Detect which cell encompasses the target text, then output its [X, Y] center coordinate. 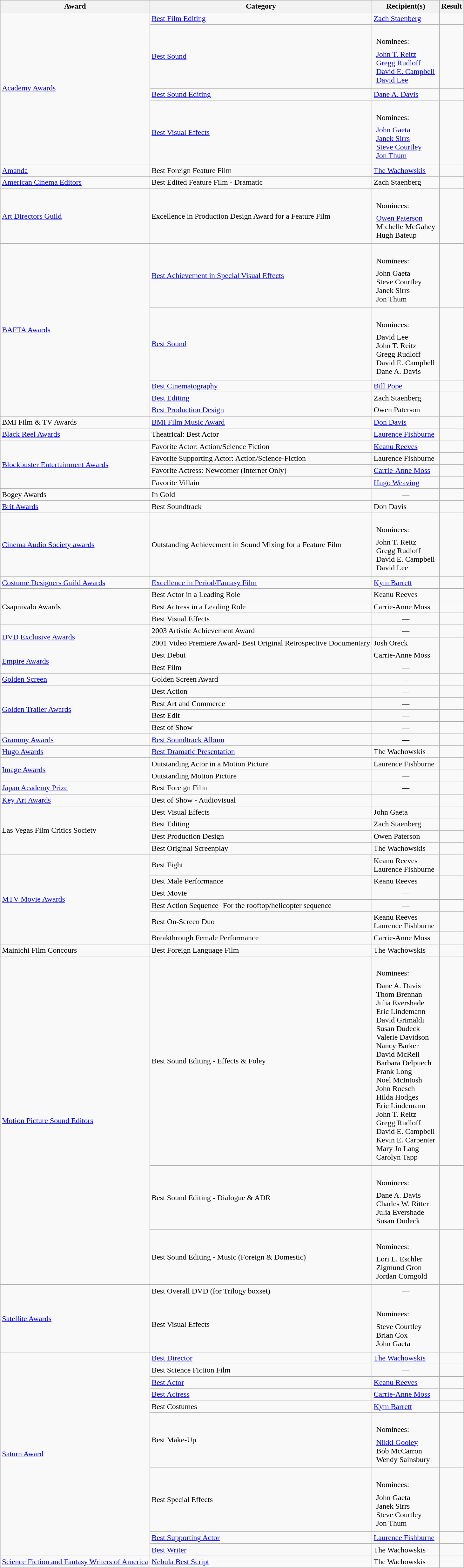
Art Directors Guild [75, 216]
Best Sound Editing [261, 94]
Best Foreign Feature Film [261, 170]
Favorite Actor: Action/Science Fiction [261, 446]
Best Film Editing [261, 18]
Motion Picture Sound Editors [75, 1121]
Image Awards [75, 770]
Favorite Supporting Actor: Action/Science-Fiction [261, 458]
John Gaeta [406, 812]
MTV Movie Awards [75, 899]
Mainichi Film Concours [75, 950]
Outstanding Motion Picture [261, 776]
Nominees: Steve Courtley Brian CoxJohn Gaeta [406, 1324]
Costume Designers Guild Awards [75, 583]
Golden Trailer Awards [75, 709]
Lori L. EschlerZigmund GronJordan Corngold [406, 1267]
Favorite Actress: Newcomer (Internet Only) [261, 470]
Nominees: Lori L. EschlerZigmund GronJordan Corngold [406, 1257]
Best Film [261, 667]
Satellite Awards [75, 1318]
Best Sound Editing - Dialogue & ADR [261, 1198]
Nominees: John GaetaSteve CourtleyJanek SirrsJon Thum [406, 275]
Best Actress in a Leading Role [261, 607]
Best Science Fiction Film [261, 1370]
Best of Show - Audiovisual [261, 800]
Best Special Effects [261, 1500]
Best Director [261, 1358]
Favorite Villain [261, 483]
Best Original Screenplay [261, 848]
DVD Exclusive Awards [75, 637]
Breakthrough Female Performance [261, 938]
Saturn Award [75, 1454]
Best Edited Feature Film - Dramatic [261, 182]
Science Fiction and Fantasy Writers of America [75, 1562]
Grammy Awards [75, 740]
Csapnivalo Awards [75, 607]
Dane A. Davis [406, 94]
Japan Academy Prize [75, 788]
Best Soundtrack [261, 507]
John GaetaSteve CourtleyJanek SirrsJon Thum [406, 286]
Empire Awards [75, 661]
Best Costumes [261, 1406]
Brit Awards [75, 507]
Nominees: Dane A. DavisCharles W. RitterJulia EvershadeSusan Dudeck [406, 1198]
Best Actor [261, 1382]
Key Art Awards [75, 800]
Best Supporting Actor [261, 1538]
Bill Pope [406, 386]
American Cinema Editors [75, 182]
Academy Awards [75, 88]
Best Sound Editing - Effects & Foley [261, 1061]
Hugo Weaving [406, 483]
Nominees: Owen PatersonMichelle McGaheyHugh Bateup [406, 216]
BMI Film Music Award [261, 422]
Dane A. DavisCharles W. RitterJulia EvershadeSusan Dudeck [406, 1208]
Best Actor in a Leading Role [261, 595]
Nikki GooleyBob McCarronWendy Sainsbury [406, 1451]
Recipient(s) [406, 6]
Best Sound Editing - Music (Foreign & Domestic) [261, 1257]
Best Achievement in Special Visual Effects [261, 275]
Golden Screen Award [261, 679]
Best Foreign Language Film [261, 950]
Best Debut [261, 655]
Golden Screen [75, 679]
Best Dramatic Presentation [261, 752]
Best Make-Up [261, 1440]
Best Male Performance [261, 881]
Outstanding Actor in a Motion Picture [261, 764]
Las Vegas Film Critics Society [75, 830]
BAFTA Awards [75, 330]
Award [75, 6]
Best Cinematography [261, 386]
Excellence in Period/Fantasy Film [261, 583]
Best Edit [261, 716]
Best Soundtrack Album [261, 740]
Best Action Sequence- For the rooftop/helicopter sequence [261, 905]
David LeeJohn T. ReitzGregg RudloffDavid E. CampbellDane A. Davis [406, 354]
Best Overall DVD (for Trilogy boxset) [261, 1291]
Steve Courtley Brian CoxJohn Gaeta [406, 1335]
Best Action [261, 691]
Bogey Awards [75, 495]
Nebula Best Script [261, 1562]
Best Actress [261, 1394]
Best On-Screen Duo [261, 922]
Best Movie [261, 893]
Amanda [75, 170]
Outstanding Achievement in Sound Mixing for a Feature Film [261, 545]
Result [452, 6]
2003 Artistic Achievement Award [261, 631]
BMI Film & TV Awards [75, 422]
Josh Oreck [406, 643]
In Gold [261, 495]
Theatrical: Best Actor [261, 434]
Hugo Awards [75, 752]
Cinema Audio Society awards [75, 545]
Blockbuster Entertainment Awards [75, 464]
Best Writer [261, 1550]
Nominees: Nikki GooleyBob McCarronWendy Sainsbury [406, 1440]
Category [261, 6]
Best Foreign Film [261, 788]
Best Art and Commerce [261, 704]
Black Reel Awards [75, 434]
Owen PatersonMichelle McGaheyHugh Bateup [406, 227]
Best Fight [261, 864]
Best of Show [261, 728]
2001 Video Premiere Award- Best Original Retrospective Documentary [261, 643]
Excellence in Production Design Award for a Feature Film [261, 216]
Nominees: David LeeJohn T. ReitzGregg RudloffDavid E. CampbellDane A. Davis [406, 344]
